For the text-containing cell, return its midpoint in (x, y) coordinate format. 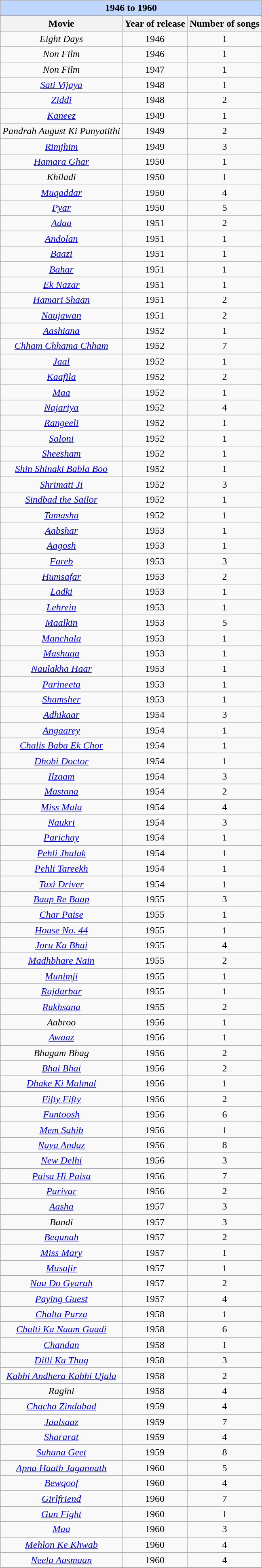
Humsafar (61, 576)
Movie (61, 23)
Miss Mala (61, 807)
Sheesham (61, 454)
Ilzaam (61, 776)
Chacha Zindabad (61, 1406)
Tamasha (61, 515)
Year of release (155, 23)
Musafir (61, 1268)
Bewqoof (61, 1483)
Neela Aasmaan (61, 1560)
Pandrah August Ki Punyatithi (61, 131)
Adaa (61, 223)
Ziddi (61, 100)
Dilli Ka Thug (61, 1360)
Eight Days (61, 39)
Angaarey (61, 730)
Fifty Fifty (61, 1099)
Aabroo (61, 1022)
Hamari Shaan (61, 300)
Shin Shinaki Babla Boo (61, 469)
Funtoosh (61, 1114)
Aasha (61, 1207)
Suhana Geet (61, 1453)
Aagosh (61, 546)
Gun Fight (61, 1514)
Fareb (61, 561)
Chandan (61, 1345)
Shamsher (61, 700)
Paying Guest (61, 1299)
Kabhi Andhera Kabhi Ujala (61, 1375)
Taxi Driver (61, 884)
Ek Nazar (61, 285)
Mem Sahib (61, 1130)
Saloni (61, 438)
Rukhsana (61, 1007)
Baazi (61, 254)
Ladki (61, 592)
Begunah (61, 1237)
Rangeeli (61, 423)
Bahar (61, 269)
Jaal (61, 361)
Mastana (61, 792)
New Delhi (61, 1160)
Rajdarbar (61, 992)
Lehrein (61, 607)
Andolan (61, 239)
Number of songs (225, 23)
Pehli Jhalak (61, 853)
Naulakha Haar (61, 669)
Parivar (61, 1191)
Jaalsaaz (61, 1421)
Khiladi (61, 177)
Shararat (61, 1437)
Paisa Hi Paisa (61, 1176)
Hamara Ghar (61, 161)
Sindbad the Sailor (61, 500)
Awaaz (61, 1038)
Madhbhare Nain (61, 961)
Parichay (61, 838)
Baap Re Baap (61, 899)
Manchala (61, 638)
Pehli Tareekh (61, 868)
Naukri (61, 822)
Mehlon Ke Khwab (61, 1545)
1946 to 1960 (131, 8)
Naujawan (61, 315)
Najariya (61, 407)
Maalkin (61, 623)
Bandi (61, 1222)
Shrimati Ji (61, 484)
Chalta Purza (61, 1314)
Chalis Baba Ek Chor (61, 746)
Parineeta (61, 684)
Girlfriend (61, 1499)
Nau Do Gyarah (61, 1283)
Chham Chhama Chham (61, 346)
1947 (155, 69)
Sati Vijaya (61, 85)
House No. 44 (61, 930)
Kaafila (61, 377)
Bhai Bhai (61, 1068)
Munimji (61, 976)
Bhagam Bhag (61, 1053)
Mashuqa (61, 653)
Chalti Ka Naam Gaadi (61, 1329)
Aashiana (61, 331)
Adhikaar (61, 715)
Naya Andaz (61, 1145)
Dhake Ki Malmal (61, 1084)
Muqaddar (61, 193)
Ragini (61, 1391)
Dhobi Doctor (61, 761)
Pyar (61, 208)
Miss Mary (61, 1253)
Joru Ka Bhai (61, 945)
Rimjhim (61, 146)
Char Paise (61, 914)
Kaneez (61, 115)
Aabshar (61, 530)
Apna Haath Jagannath (61, 1468)
